Capture the cell that displays the provided text and extract its [x, y] central coordinate. 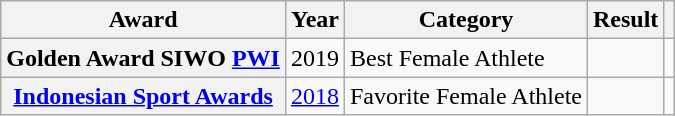
2018 [314, 96]
Favorite Female Athlete [466, 96]
Best Female Athlete [466, 58]
Category [466, 20]
Year [314, 20]
Award [144, 20]
Indonesian Sport Awards [144, 96]
Result [625, 20]
Golden Award SIWO PWI [144, 58]
2019 [314, 58]
